Search for the cell housing the specified text and yield its (x, y) center coordinate. 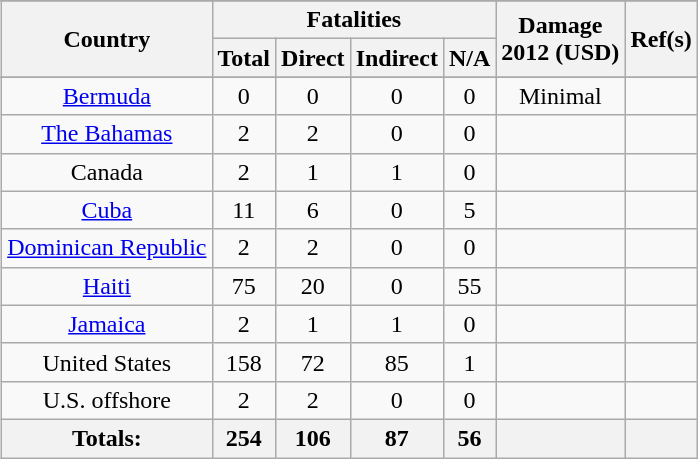
Cuba (107, 210)
Jamaica (107, 324)
254 (244, 438)
11 (244, 210)
Dominican Republic (107, 248)
20 (314, 286)
Canada (107, 172)
55 (469, 286)
Totals: (107, 438)
158 (244, 362)
Fatalities (354, 20)
United States (107, 362)
85 (396, 362)
5 (469, 210)
The Bahamas (107, 134)
Indirect (396, 58)
Country (107, 39)
Damage2012 (USD) (560, 39)
72 (314, 362)
87 (396, 438)
Minimal (560, 96)
Direct (314, 58)
75 (244, 286)
56 (469, 438)
Haiti (107, 286)
Total (244, 58)
106 (314, 438)
6 (314, 210)
U.S. offshore (107, 400)
Bermuda (107, 96)
N/A (469, 58)
Ref(s) (661, 39)
